Search for the cell housing the specified text and yield its (X, Y) center coordinate. 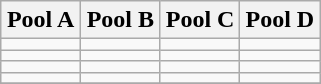
Pool A (41, 20)
Pool C (200, 20)
Pool B (120, 20)
Pool D (280, 20)
